Find where the given text appears and provide that cell's center as [X, Y] coordinate. 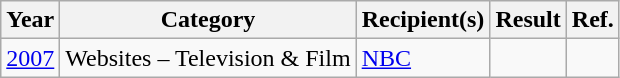
Year [30, 20]
2007 [30, 58]
Category [208, 20]
Recipient(s) [423, 20]
NBC [423, 58]
Websites – Television & Film [208, 58]
Result [528, 20]
Ref. [592, 20]
